Output the (X, Y) coordinate of the center of the cell containing the given text.  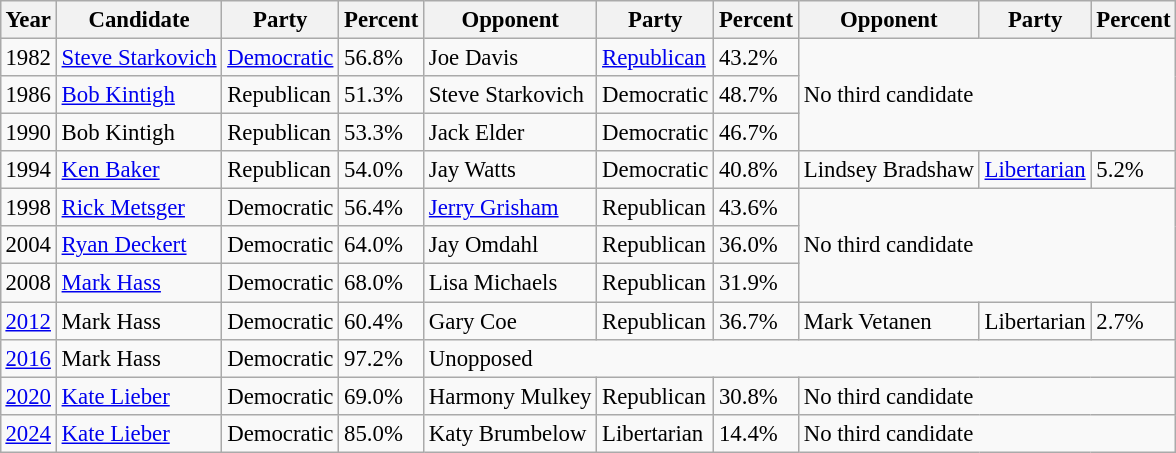
Ryan Deckert (139, 245)
1994 (28, 170)
1982 (28, 57)
14.4% (756, 433)
69.0% (382, 396)
31.9% (756, 283)
Jerry Grisham (510, 208)
85.0% (382, 433)
56.4% (382, 208)
2008 (28, 283)
97.2% (382, 358)
53.3% (382, 133)
Harmony Mulkey (510, 396)
Mark Vetanen (888, 321)
2016 (28, 358)
Jay Omdahl (510, 245)
Candidate (139, 20)
1990 (28, 133)
Katy Brumbelow (510, 433)
5.2% (1134, 170)
36.0% (756, 245)
1998 (28, 208)
64.0% (382, 245)
54.0% (382, 170)
30.8% (756, 396)
43.2% (756, 57)
56.8% (382, 57)
2004 (28, 245)
Lindsey Bradshaw (888, 170)
Ken Baker (139, 170)
Jay Watts (510, 170)
2020 (28, 396)
48.7% (756, 95)
Year (28, 20)
1986 (28, 95)
2024 (28, 433)
2012 (28, 321)
Unopposed (800, 358)
Jack Elder (510, 133)
Lisa Michaels (510, 283)
51.3% (382, 95)
60.4% (382, 321)
43.6% (756, 208)
36.7% (756, 321)
Rick Metsger (139, 208)
40.8% (756, 170)
Joe Davis (510, 57)
Gary Coe (510, 321)
46.7% (756, 133)
68.0% (382, 283)
2.7% (1134, 321)
